Identify which cell holds the provided text, then report its (X, Y) central coordinate. 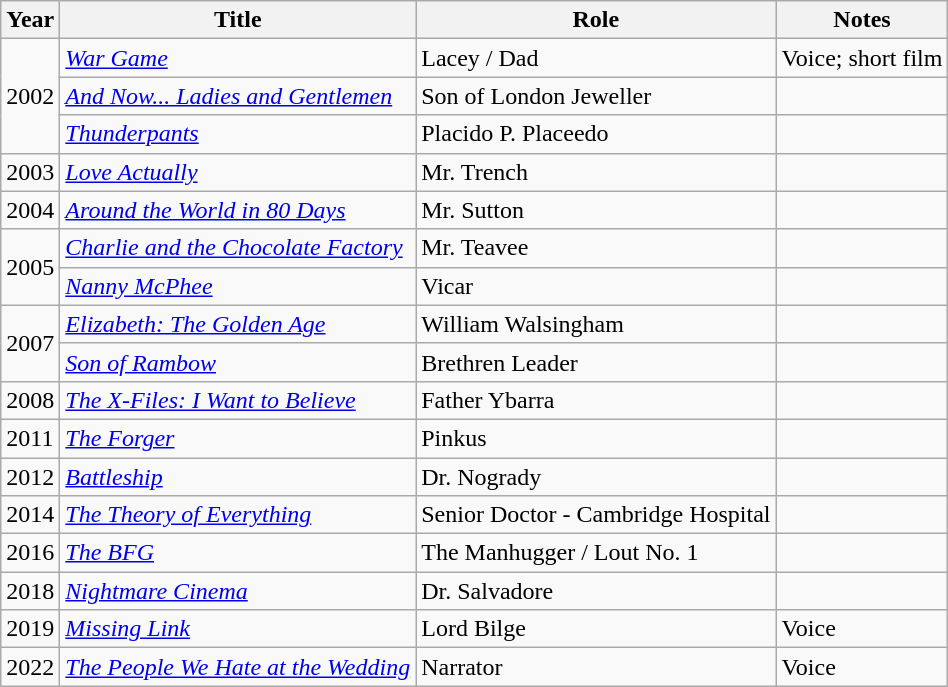
Placido P. Placeedo (596, 134)
2003 (30, 172)
The People We Hate at the Wedding (238, 667)
Voice; short film (862, 58)
Year (30, 20)
Missing Link (238, 629)
Mr. Teavee (596, 248)
The BFG (238, 553)
2016 (30, 553)
War Game (238, 58)
Dr. Nogrady (596, 477)
Vicar (596, 286)
Lord Bilge (596, 629)
Nanny McPhee (238, 286)
Charlie and the Chocolate Factory (238, 248)
2019 (30, 629)
Lacey / Dad (596, 58)
Title (238, 20)
Thunderpants (238, 134)
The X-Files: I Want to Believe (238, 400)
2005 (30, 267)
2018 (30, 591)
2012 (30, 477)
The Manhugger / Lout No. 1 (596, 553)
2004 (30, 210)
Son of Rambow (238, 362)
Battleship (238, 477)
And Now... Ladies and Gentlemen (238, 96)
William Walsingham (596, 324)
2011 (30, 438)
Brethren Leader (596, 362)
Notes (862, 20)
Son of London Jeweller (596, 96)
The Theory of Everything (238, 515)
Love Actually (238, 172)
2014 (30, 515)
Nightmare Cinema (238, 591)
2008 (30, 400)
The Forger (238, 438)
Senior Doctor - Cambridge Hospital (596, 515)
2002 (30, 96)
Narrator (596, 667)
Dr. Salvadore (596, 591)
Pinkus (596, 438)
2022 (30, 667)
Elizabeth: The Golden Age (238, 324)
Role (596, 20)
Mr. Sutton (596, 210)
Around the World in 80 Days (238, 210)
Father Ybarra (596, 400)
Mr. Trench (596, 172)
2007 (30, 343)
